Search for the cell housing the specified text and yield its (x, y) center coordinate. 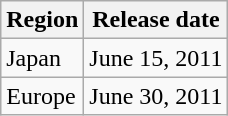
Japan (42, 58)
June 15, 2011 (156, 58)
June 30, 2011 (156, 96)
Europe (42, 96)
Region (42, 20)
Release date (156, 20)
